Detect which cell encompasses the target text, then output its (x, y) center coordinate. 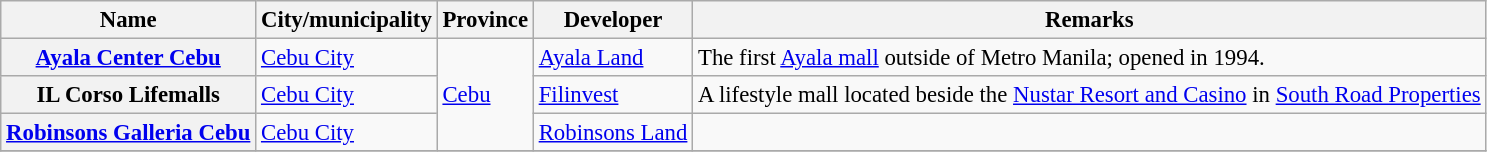
Cebu (485, 96)
IL Corso Lifemalls (128, 95)
Developer (612, 20)
Ayala Center Cebu (128, 58)
Province (485, 20)
Remarks (1090, 20)
Filinvest (612, 95)
The first Ayala mall outside of Metro Manila; opened in 1994. (1090, 58)
A lifestyle mall located beside the Nustar Resort and Casino in South Road Properties (1090, 95)
Robinsons Galleria Cebu (128, 133)
Ayala Land (612, 58)
Name (128, 20)
Robinsons Land (612, 133)
City/municipality (346, 20)
